Search for the cell housing the specified text and yield its (X, Y) center coordinate. 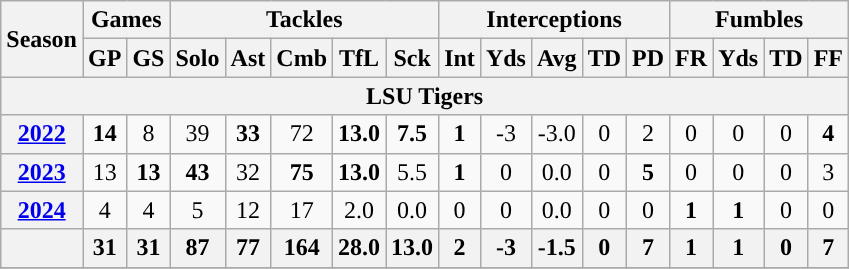
-3.0 (556, 134)
164 (302, 248)
2023 (42, 172)
Season (42, 39)
3 (828, 172)
2.0 (360, 210)
Interceptions (554, 20)
5.5 (412, 172)
12 (248, 210)
7.5 (412, 134)
Solo (198, 58)
Avg (556, 58)
GP (104, 58)
8 (148, 134)
28.0 (360, 248)
72 (302, 134)
Tackles (304, 20)
75 (302, 172)
LSU Tigers (425, 96)
PD (648, 58)
39 (198, 134)
FR (692, 58)
Ast (248, 58)
32 (248, 172)
Cmb (302, 58)
-1.5 (556, 248)
GS (148, 58)
77 (248, 248)
2024 (42, 210)
Fumbles (760, 20)
17 (302, 210)
FF (828, 58)
33 (248, 134)
Sck (412, 58)
2022 (42, 134)
Int (460, 58)
14 (104, 134)
TfL (360, 58)
87 (198, 248)
Games (126, 20)
43 (198, 172)
